Detect which cell encompasses the target text, then output its [X, Y] center coordinate. 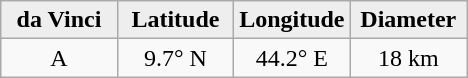
9.7° N [175, 58]
A [59, 58]
da Vinci [59, 20]
Diameter [408, 20]
18 km [408, 58]
Latitude [175, 20]
44.2° E [292, 58]
Longitude [292, 20]
